Search for the cell housing the specified text and yield its (X, Y) center coordinate. 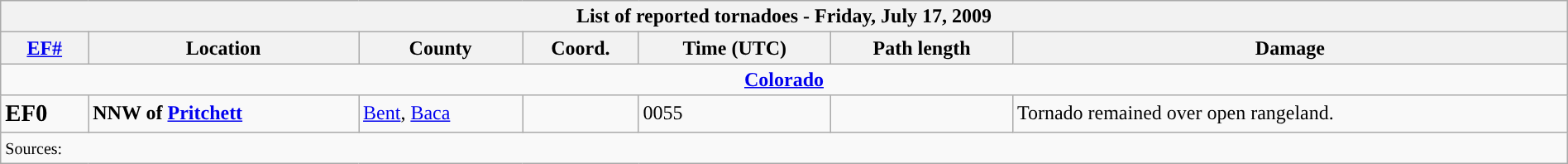
Path length (922, 48)
Location (223, 48)
Sources: (784, 147)
List of reported tornadoes - Friday, July 17, 2009 (784, 17)
EF0 (45, 113)
Damage (1290, 48)
Coord. (581, 48)
Time (UTC) (734, 48)
NNW of Pritchett (223, 113)
Colorado (784, 80)
EF# (45, 48)
0055 (734, 113)
County (441, 48)
Tornado remained over open rangeland. (1290, 113)
Bent, Baca (441, 113)
